Output the [x, y] coordinate of the center of the cell containing the given text.  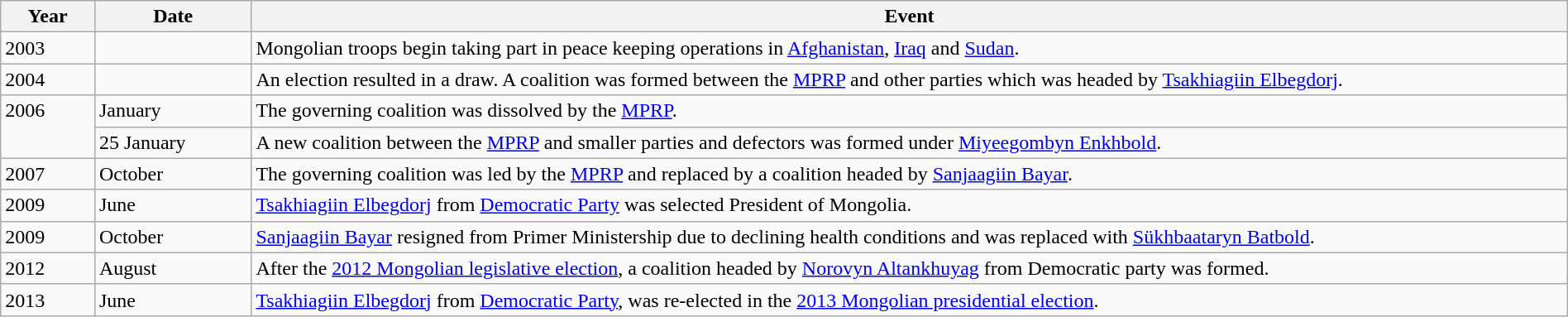
2007 [48, 174]
A new coalition between the MPRP and smaller parties and defectors was formed under Miyeegombyn Enkhbold. [910, 142]
2012 [48, 268]
August [172, 268]
Tsakhiagiin Elbegdorj from Democratic Party, was re-elected in the 2013 Mongolian presidential election. [910, 300]
2013 [48, 300]
January [172, 111]
Mongolian troops begin taking part in peace keeping operations in Afghanistan, Iraq and Sudan. [910, 48]
An election resulted in a draw. A coalition was formed between the MPRP and other parties which was headed by Tsakhiagiin Elbegdorj. [910, 79]
Event [910, 17]
2006 [48, 127]
2004 [48, 79]
Tsakhiagiin Elbegdorj from Democratic Party was selected President of Mongolia. [910, 205]
The governing coalition was dissolved by the MPRP. [910, 111]
The governing coalition was led by the MPRP and replaced by a coalition headed by Sanjaagiin Bayar. [910, 174]
After the 2012 Mongolian legislative election, a coalition headed by Norovyn Altankhuyag from Democratic party was formed. [910, 268]
25 January [172, 142]
Sanjaagiin Bayar resigned from Primer Ministership due to declining health conditions and was replaced with Sükhbaataryn Batbold. [910, 237]
2003 [48, 48]
Year [48, 17]
Date [172, 17]
